Output the (X, Y) coordinate of the center of the cell containing the given text.  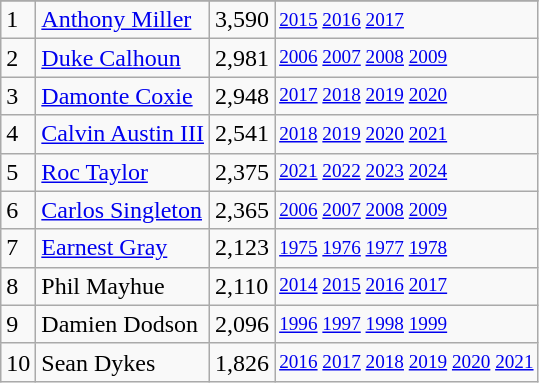
2,981 (242, 58)
5 (18, 172)
1 (18, 20)
1,826 (242, 362)
Roc Taylor (123, 172)
2,375 (242, 172)
2015 2016 2017 (407, 20)
2017 2018 2019 2020 (407, 96)
4 (18, 134)
Duke Calhoun (123, 58)
1975 1976 1977 1978 (407, 248)
Anthony Miller (123, 20)
6 (18, 210)
3 (18, 96)
2,096 (242, 324)
2,123 (242, 248)
Earnest Gray (123, 248)
2021 2022 2023 2024 (407, 172)
10 (18, 362)
2014 2015 2016 2017 (407, 286)
1996 1997 1998 1999 (407, 324)
2018 2019 2020 2021 (407, 134)
2,110 (242, 286)
2016 2017 2018 2019 2020 2021 (407, 362)
Calvin Austin III (123, 134)
Carlos Singleton (123, 210)
8 (18, 286)
Sean Dykes (123, 362)
9 (18, 324)
2,365 (242, 210)
2 (18, 58)
7 (18, 248)
2,948 (242, 96)
3,590 (242, 20)
Damonte Coxie (123, 96)
2,541 (242, 134)
Phil Mayhue (123, 286)
Damien Dodson (123, 324)
